Detect which cell encompasses the target text, then output its [X, Y] center coordinate. 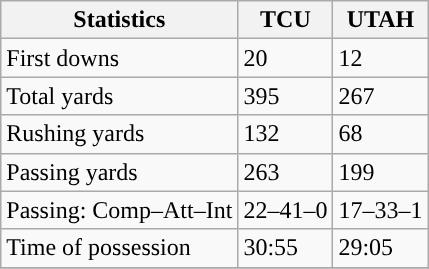
68 [380, 134]
263 [286, 172]
267 [380, 96]
Time of possession [120, 248]
132 [286, 134]
20 [286, 58]
Total yards [120, 96]
Passing yards [120, 172]
17–33–1 [380, 210]
29:05 [380, 248]
12 [380, 58]
UTAH [380, 20]
TCU [286, 20]
199 [380, 172]
Rushing yards [120, 134]
30:55 [286, 248]
Statistics [120, 20]
395 [286, 96]
22–41–0 [286, 210]
First downs [120, 58]
Passing: Comp–Att–Int [120, 210]
